Identify which cell holds the provided text, then report its (X, Y) central coordinate. 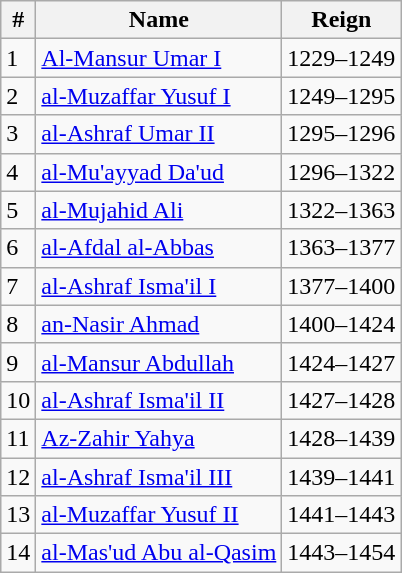
14 (18, 553)
13 (18, 515)
Reign (342, 20)
1427–1428 (342, 400)
an-Nasir Ahmad (159, 324)
al-Afdal al-Abbas (159, 248)
1439–1441 (342, 477)
1428–1439 (342, 438)
10 (18, 400)
al-Ashraf Isma'il II (159, 400)
1441–1443 (342, 515)
al-Ashraf Isma'il III (159, 477)
Al-Mansur Umar I (159, 58)
2 (18, 96)
7 (18, 286)
al-Mansur Abdullah (159, 362)
12 (18, 477)
al-Ashraf Umar II (159, 134)
11 (18, 438)
al-Muzaffar Yusuf II (159, 515)
3 (18, 134)
al-Mu'ayyad Da'ud (159, 172)
1322–1363 (342, 210)
8 (18, 324)
1249–1295 (342, 96)
9 (18, 362)
1296–1322 (342, 172)
1 (18, 58)
1363–1377 (342, 248)
al-Ashraf Isma'il I (159, 286)
# (18, 20)
1400–1424 (342, 324)
Az-Zahir Yahya (159, 438)
1377–1400 (342, 286)
1424–1427 (342, 362)
1443–1454 (342, 553)
1229–1249 (342, 58)
al-Muzaffar Yusuf I (159, 96)
al-Mujahid Ali (159, 210)
6 (18, 248)
1295–1296 (342, 134)
5 (18, 210)
Name (159, 20)
al-Mas'ud Abu al-Qasim (159, 553)
4 (18, 172)
